Determine the [X, Y] coordinate at the center of the cell enclosing the given text.  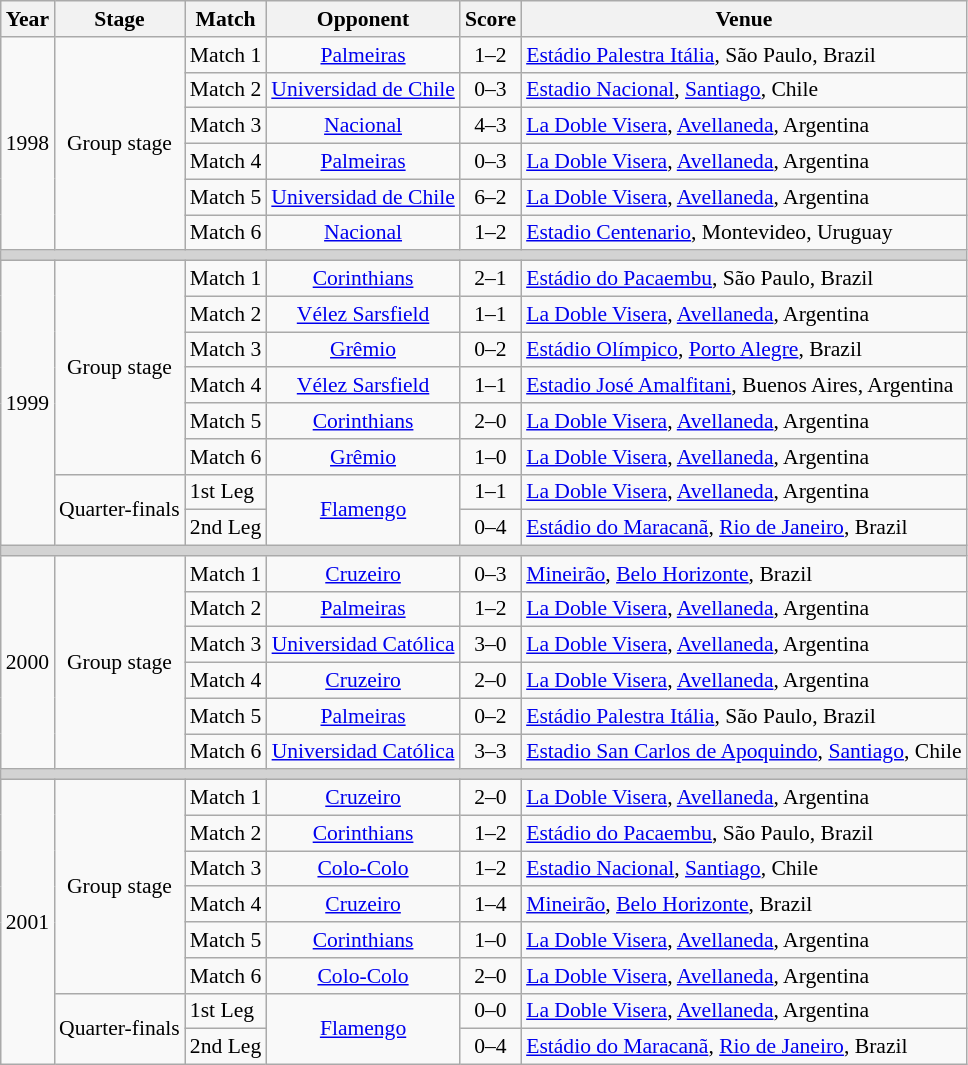
1999 [28, 404]
Stage [120, 19]
Estádio Olímpico, Porto Alegre, Brazil [744, 350]
4–3 [490, 126]
1998 [28, 144]
1–4 [490, 905]
3–0 [490, 645]
3–3 [490, 752]
2001 [28, 922]
Match [226, 19]
6–2 [490, 197]
0–0 [490, 1011]
Estadio Centenario, Montevideo, Uruguay [744, 233]
2–1 [490, 279]
Estadio San Carlos de Apoquindo, Santiago, Chile [744, 752]
Year [28, 19]
Venue [744, 19]
2000 [28, 663]
Estadio José Amalfitani, Buenos Aires, Argentina [744, 386]
Opponent [363, 19]
Score [490, 19]
